Search for the cell housing the specified text and yield its [X, Y] center coordinate. 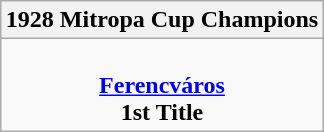
1928 Mitropa Cup Champions [162, 20]
Ferencváros 1st Title [162, 85]
